Find where the given text appears and provide that cell's center as [x, y] coordinate. 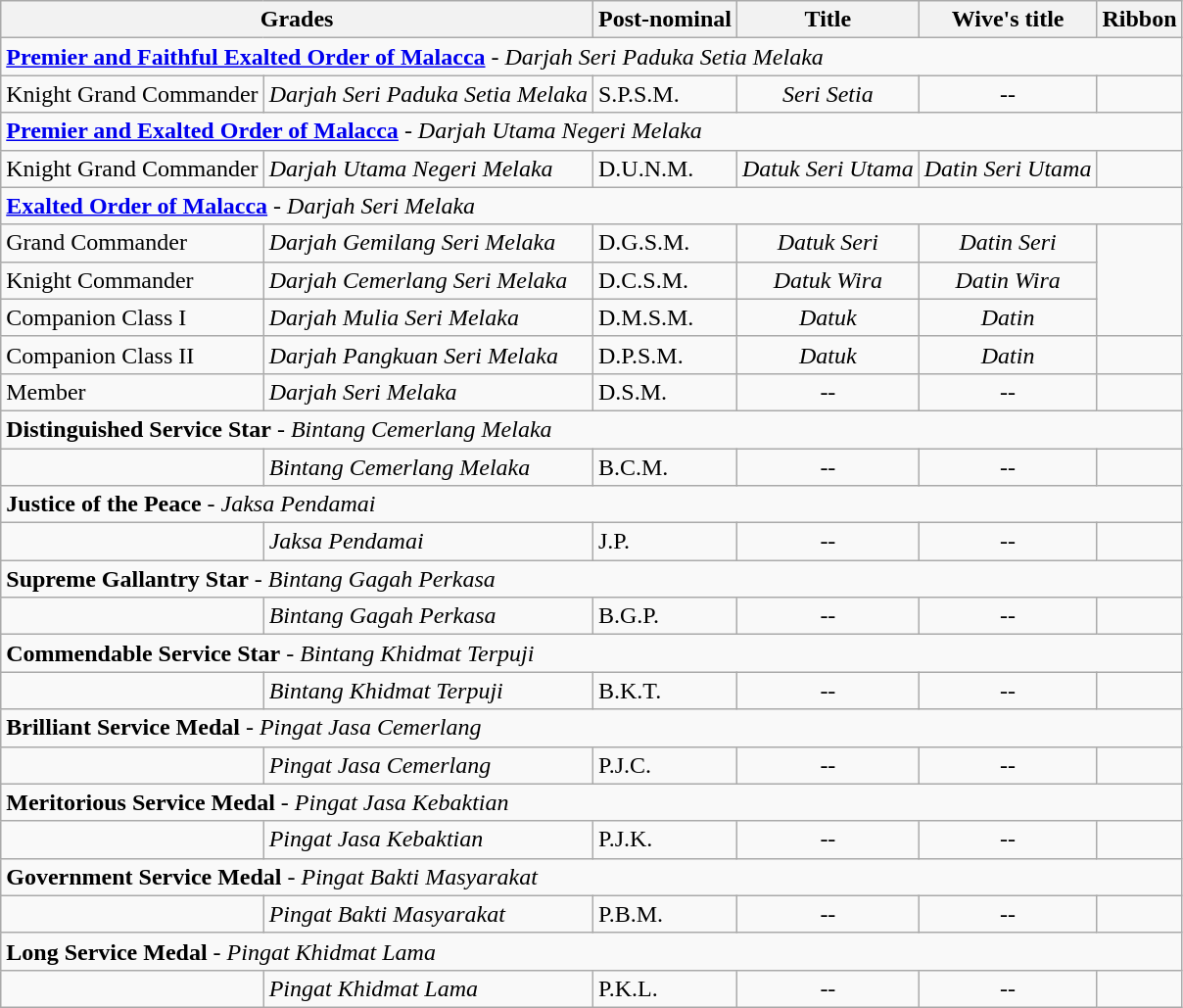
Meritorious Service Medal - Pingat Jasa Kebaktian [591, 802]
Premier and Exalted Order of Malacca - Darjah Utama Negeri Melaka [591, 131]
Darjah Mulia Seri Melaka [428, 317]
D.G.S.M. [664, 243]
Companion Class I [132, 317]
P.J.K. [664, 840]
Datin Seri Utama [1008, 168]
Title [828, 20]
Post-nominal [664, 20]
Datin Wira [1008, 280]
Bintang Gagah Perkasa [428, 616]
Government Service Medal - Pingat Bakti Masyarakat [591, 877]
D.U.N.M. [664, 168]
Long Service Medal - Pingat Khidmat Lama [591, 951]
Jaksa Pendamai [428, 542]
Darjah Seri Paduka Setia Melaka [428, 94]
B.C.M. [664, 467]
D.M.S.M. [664, 317]
D.S.M. [664, 392]
Seri Setia [828, 94]
Pingat Khidmat Lama [428, 988]
Grades [298, 20]
D.P.S.M. [664, 355]
Wive's title [1008, 20]
Grand Commander [132, 243]
Justice of the Peace - Jaksa Pendamai [591, 504]
Exalted Order of Malacca - Darjah Seri Melaka [591, 206]
Datuk Seri Utama [828, 168]
D.C.S.M. [664, 280]
Supreme Gallantry Star - Bintang Gagah Perkasa [591, 579]
Brilliant Service Medal - Pingat Jasa Cemerlang [591, 728]
P.J.C. [664, 765]
Darjah Utama Negeri Melaka [428, 168]
Bintang Cemerlang Melaka [428, 467]
B.G.P. [664, 616]
B.K.T. [664, 691]
P.K.L. [664, 988]
Knight Commander [132, 280]
Pingat Jasa Cemerlang [428, 765]
Datuk Seri [828, 243]
Ribbon [1140, 20]
Darjah Cemerlang Seri Melaka [428, 280]
Pingat Jasa Kebaktian [428, 840]
J.P. [664, 542]
P.B.M. [664, 914]
Premier and Faithful Exalted Order of Malacca - Darjah Seri Paduka Setia Melaka [591, 57]
Member [132, 392]
S.P.S.M. [664, 94]
Datuk Wira [828, 280]
Darjah Gemilang Seri Melaka [428, 243]
Companion Class II [132, 355]
Darjah Pangkuan Seri Melaka [428, 355]
Commendable Service Star - Bintang Khidmat Terpuji [591, 653]
Bintang Khidmat Terpuji [428, 691]
Distinguished Service Star - Bintang Cemerlang Melaka [591, 429]
Pingat Bakti Masyarakat [428, 914]
Darjah Seri Melaka [428, 392]
Datin Seri [1008, 243]
